Locate the cell with the specified text and output its [X, Y] center coordinate. 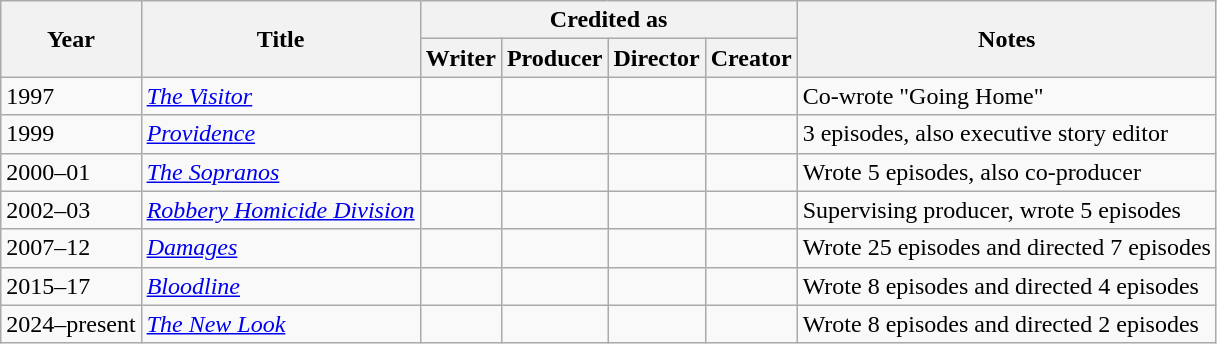
Damages [280, 248]
Year [71, 39]
Robbery Homicide Division [280, 210]
2015–17 [71, 286]
Bloodline [280, 286]
1997 [71, 96]
Wrote 8 episodes and directed 2 episodes [1006, 324]
Creator [751, 58]
2024–present [71, 324]
Title [280, 39]
3 episodes, also executive story editor [1006, 134]
2000–01 [71, 172]
Director [656, 58]
Wrote 5 episodes, also co-producer [1006, 172]
2002–03 [71, 210]
Supervising producer, wrote 5 episodes [1006, 210]
Writer [460, 58]
Wrote 8 episodes and directed 4 episodes [1006, 286]
1999 [71, 134]
The Sopranos [280, 172]
The Visitor [280, 96]
2007–12 [71, 248]
Notes [1006, 39]
Wrote 25 episodes and directed 7 episodes [1006, 248]
Credited as [608, 20]
Producer [554, 58]
The New Look [280, 324]
Providence [280, 134]
Co-wrote "Going Home" [1006, 96]
